Return [X, Y] of the center of cell containing provided text 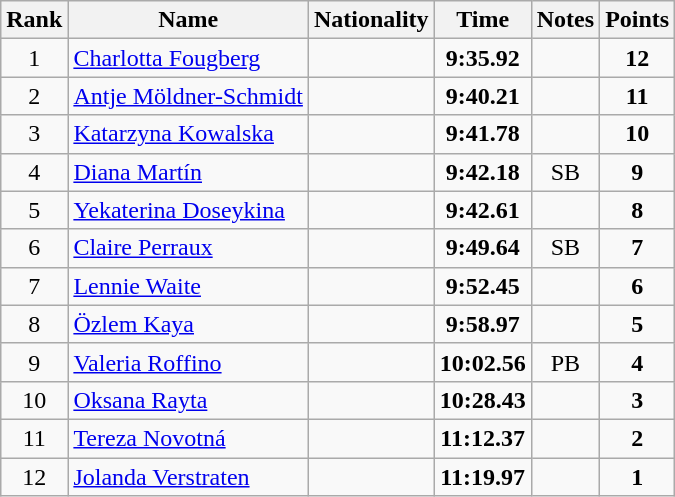
Katarzyna Kowalska [188, 134]
Yekaterina Doseykina [188, 210]
9:49.64 [482, 248]
Points [638, 20]
9:40.21 [482, 96]
Charlotta Fougberg [188, 58]
Time [482, 20]
11:19.97 [482, 477]
9:42.61 [482, 210]
Oksana Rayta [188, 400]
Jolanda Verstraten [188, 477]
Notes [565, 20]
Diana Martín [188, 172]
9:42.18 [482, 172]
Nationality [371, 20]
9:35.92 [482, 58]
Rank [34, 20]
Antje Möldner-Schmidt [188, 96]
Valeria Roffino [188, 362]
9:41.78 [482, 134]
Lennie Waite [188, 286]
9:52.45 [482, 286]
Claire Perraux [188, 248]
Özlem Kaya [188, 324]
10:28.43 [482, 400]
Tereza Novotná [188, 438]
9:58.97 [482, 324]
10:02.56 [482, 362]
PB [565, 362]
11:12.37 [482, 438]
Name [188, 20]
